Extract the (x, y) coordinate from the center of the cell holding the provided text.  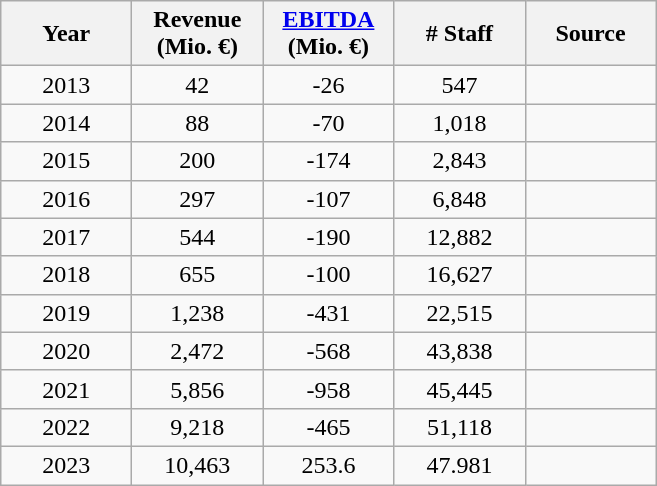
Revenue (Mio. €) (198, 34)
-568 (328, 351)
9,218 (198, 427)
-107 (328, 199)
2016 (66, 199)
655 (198, 275)
-431 (328, 313)
51,118 (460, 427)
12,882 (460, 237)
2019 (66, 313)
2021 (66, 389)
42 (198, 85)
22,515 (460, 313)
2014 (66, 123)
45,445 (460, 389)
10,463 (198, 465)
# Staff (460, 34)
297 (198, 199)
1,238 (198, 313)
-70 (328, 123)
2023 (66, 465)
-958 (328, 389)
2,472 (198, 351)
2013 (66, 85)
EBITDA(Mio. €) (328, 34)
2017 (66, 237)
-174 (328, 161)
43,838 (460, 351)
Source (590, 34)
-26 (328, 85)
5,856 (198, 389)
2022 (66, 427)
16,627 (460, 275)
47.981 (460, 465)
253.6 (328, 465)
2020 (66, 351)
2,843 (460, 161)
88 (198, 123)
-190 (328, 237)
547 (460, 85)
2018 (66, 275)
1,018 (460, 123)
6,848 (460, 199)
200 (198, 161)
Year (66, 34)
544 (198, 237)
2015 (66, 161)
-100 (328, 275)
-465 (328, 427)
